Identify which cell holds the provided text, then report its [x, y] central coordinate. 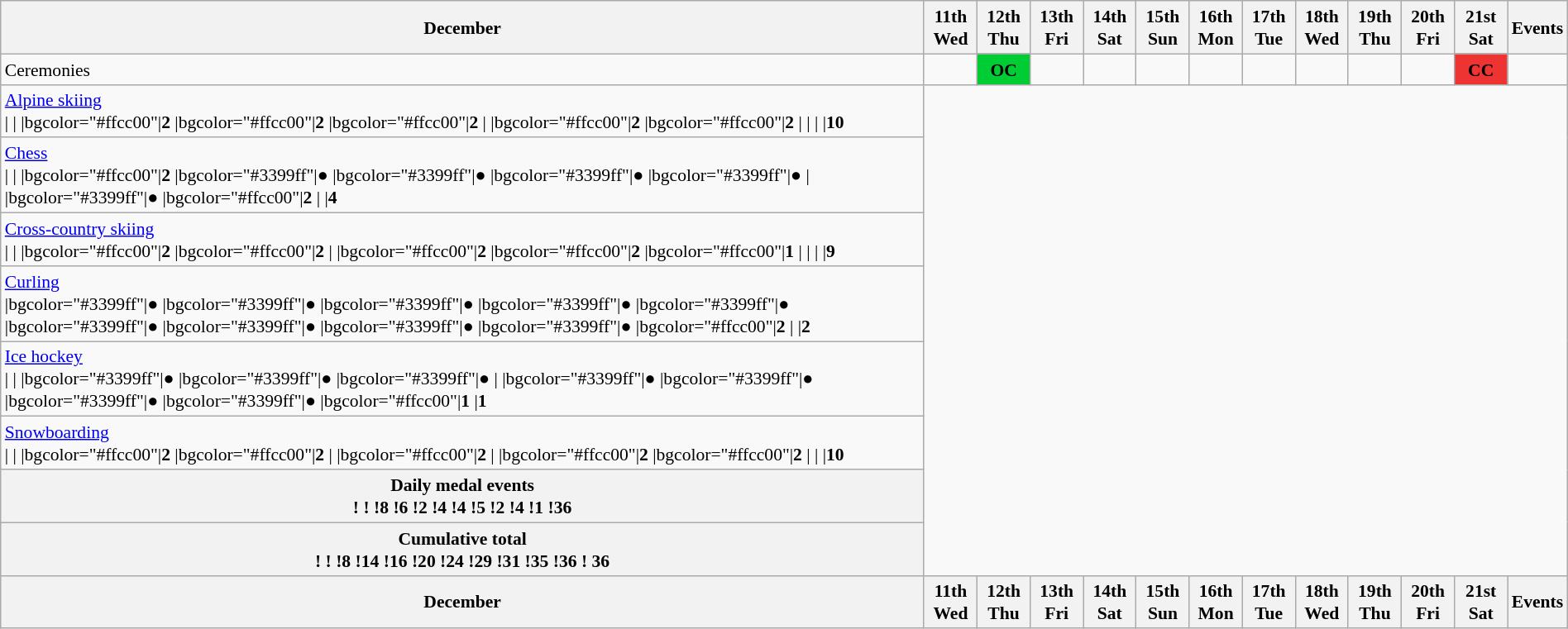
Ceremonies [463, 69]
Cross-country skiing| | |bgcolor="#ffcc00"|2 |bgcolor="#ffcc00"|2 | |bgcolor="#ffcc00"|2 |bgcolor="#ffcc00"|2 |bgcolor="#ffcc00"|1 | | | |9 [463, 239]
Alpine skiing| | |bgcolor="#ffcc00"|2 |bgcolor="#ffcc00"|2 |bgcolor="#ffcc00"|2 | |bgcolor="#ffcc00"|2 |bgcolor="#ffcc00"|2 | | | |10 [463, 111]
Cumulative total! ! !8 !14 !16 !20 !24 !29 !31 !35 !36 ! 36 [463, 549]
Daily medal events! ! !8 !6 !2 !4 !4 !5 !2 !4 !1 !36 [463, 496]
Snowboarding| | |bgcolor="#ffcc00"|2 |bgcolor="#ffcc00"|2 | |bgcolor="#ffcc00"|2 | |bgcolor="#ffcc00"|2 |bgcolor="#ffcc00"|2 | | |10 [463, 443]
CC [1481, 69]
OC [1004, 69]
